Pinpoint the cell where the given text exists, returning its (x, y) midpoint coordinate. 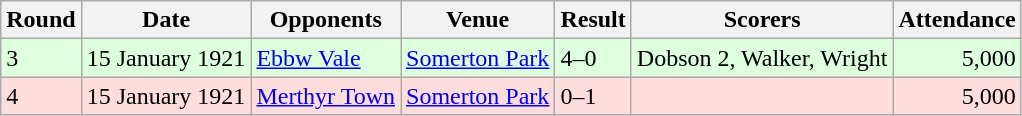
Opponents (326, 20)
Date (166, 20)
Attendance (957, 20)
Round (41, 20)
Ebbw Vale (326, 58)
4–0 (593, 58)
Merthyr Town (326, 96)
Dobson 2, Walker, Wright (762, 58)
3 (41, 58)
Venue (477, 20)
Scorers (762, 20)
0–1 (593, 96)
4 (41, 96)
Result (593, 20)
